Return the (x, y) coordinate for the center point of the cell that contains the specified text.  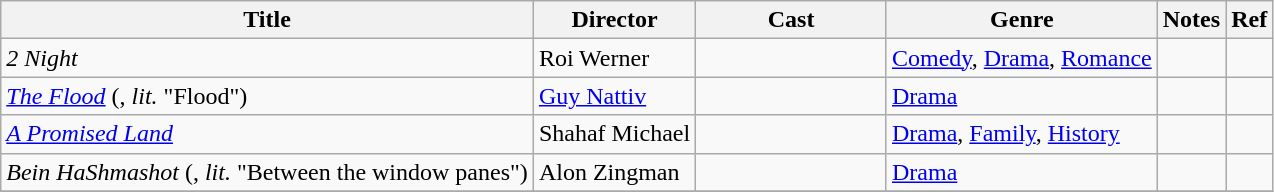
Ref (1250, 20)
Alon Zingman (614, 172)
Cast (792, 20)
Drama, Family, History (1022, 134)
2 Night (268, 58)
A Promised Land (268, 134)
Roi Werner (614, 58)
Notes (1191, 20)
Genre (1022, 20)
Director (614, 20)
Title (268, 20)
The Flood (, lit. "Flood") (268, 96)
Comedy, Drama, Romance (1022, 58)
Bein HaShmashot (, lit. "Between the window panes") (268, 172)
Guy Nattiv (614, 96)
Shahaf Michael (614, 134)
